Identify which cell holds the provided text, then report its (X, Y) central coordinate. 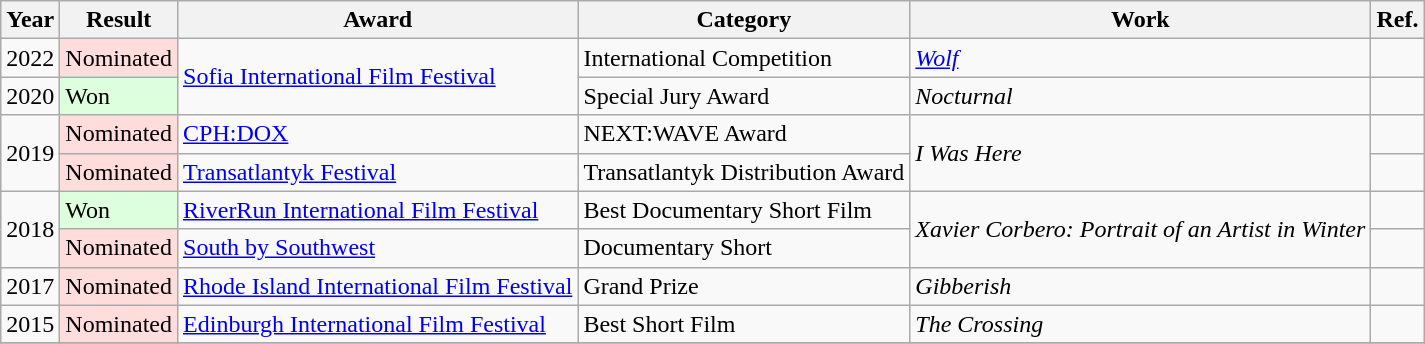
2022 (30, 58)
Xavier Corbero: Portrait of an Artist in Winter (1140, 229)
Work (1140, 20)
2015 (30, 324)
Edinburgh International Film Festival (378, 324)
The Crossing (1140, 324)
International Competition (744, 58)
Special Jury Award (744, 96)
I Was Here (1140, 153)
Category (744, 20)
RiverRun International Film Festival (378, 210)
Transatlantyk Festival (378, 172)
2017 (30, 286)
Documentary Short (744, 248)
Best Documentary Short Film (744, 210)
Grand Prize (744, 286)
2019 (30, 153)
Year (30, 20)
Ref. (1398, 20)
CPH:DOX (378, 134)
Gibberish (1140, 286)
Rhode Island International Film Festival (378, 286)
NEXT:WAVE Award (744, 134)
2018 (30, 229)
Wolf (1140, 58)
2020 (30, 96)
Nocturnal (1140, 96)
South by Southwest (378, 248)
Result (119, 20)
Best Short Film (744, 324)
Award (378, 20)
Sofia International Film Festival (378, 77)
Transatlantyk Distribution Award (744, 172)
